Output the (x, y) coordinate of the center of the cell containing the given text.  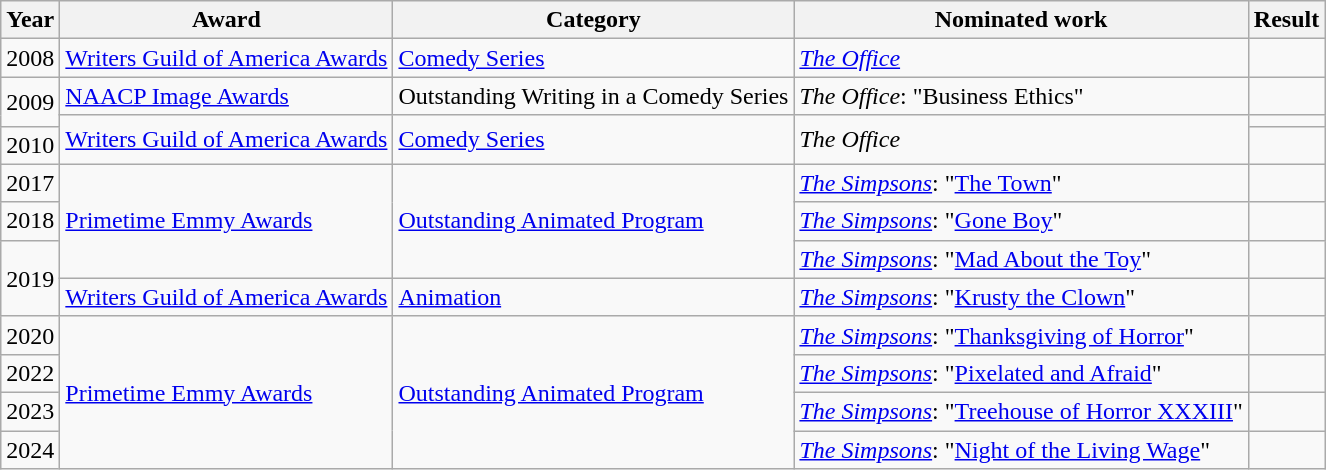
Outstanding Writing in a Comedy Series (594, 96)
Award (226, 20)
2020 (30, 335)
2017 (30, 183)
The Office: "Business Ethics" (1021, 96)
Nominated work (1021, 20)
The Simpsons: "Treehouse of Horror XXXIII" (1021, 411)
2009 (30, 102)
The Simpsons: "Gone Boy" (1021, 221)
The Simpsons: "Thanksgiving of Horror" (1021, 335)
Result (1286, 20)
The Simpsons: "Krusty the Clown" (1021, 297)
The Simpsons: "Night of the Living Wage" (1021, 449)
2023 (30, 411)
NAACP Image Awards (226, 96)
2008 (30, 58)
The Simpsons: "Pixelated and Afraid" (1021, 373)
The Simpsons: "Mad About the Toy" (1021, 259)
2019 (30, 278)
2010 (30, 145)
2018 (30, 221)
Year (30, 20)
2024 (30, 449)
Animation (594, 297)
The Simpsons: "The Town" (1021, 183)
2022 (30, 373)
Category (594, 20)
